Pinpoint the cell where the given text exists, returning its (X, Y) midpoint coordinate. 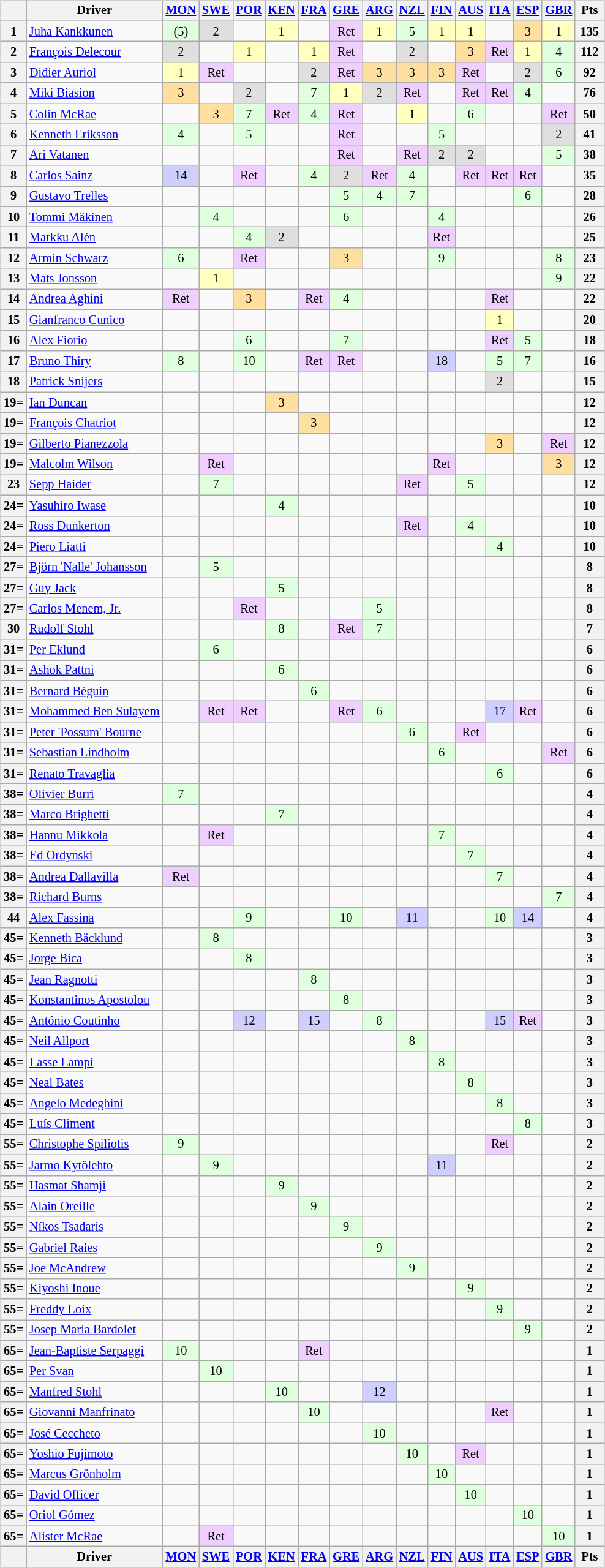
Oriol Gómez (94, 1516)
Jarmo Kytölehto (94, 1165)
Jean Ragnotti (94, 979)
13 (13, 279)
Rudolf Stohl (94, 629)
Sepp Haider (94, 485)
Carlos Menem, Jr. (94, 609)
Olivier Burri (94, 794)
Richard Burns (94, 897)
Joe McAndrew (94, 1268)
135 (589, 31)
Gilberto Pianezzola (94, 443)
Konstantinos Apostolou (94, 1000)
Colin McRae (94, 114)
30 (13, 629)
Ian Duncan (94, 402)
António Coutinho (94, 1021)
Giovanni Manfrinato (94, 1412)
Yasuhiro Iwase (94, 505)
Patrick Snijers (94, 382)
26 (589, 217)
François Chatriot (94, 423)
Neal Bates (94, 1083)
Ross Dunkerton (94, 526)
Guy Jack (94, 588)
Josep María Bardolet (94, 1330)
Lasse Lampi (94, 1062)
35 (589, 176)
112 (589, 52)
Angelo Medeghini (94, 1103)
Bernard Béguin (94, 691)
Sebastian Lindholm (94, 753)
Alex Fiorio (94, 341)
Björn 'Nalle' Johansson (94, 567)
Renato Travaglia (94, 774)
José Ceccheto (94, 1433)
Marcus Grönholm (94, 1474)
Juha Kankkunen (94, 31)
Tommi Mäkinen (94, 217)
Hasmat Shamji (94, 1186)
Andrea Dallavilla (94, 876)
(5) (181, 31)
Alex Fassina (94, 918)
Luís Climent (94, 1124)
25 (589, 238)
Níkos Tsadaris (94, 1227)
Bruno Thiry (94, 361)
Gustavo Trelles (94, 197)
Per Svan (94, 1371)
92 (589, 73)
Alister McRae (94, 1536)
David Officer (94, 1495)
Mats Jonsson (94, 279)
Jorge Bica (94, 959)
Jean-Baptiste Serpaggi (94, 1351)
Manfred Stohl (94, 1392)
Per Eklund (94, 650)
Ashok Pattni (94, 671)
Alain Oreille (94, 1207)
Freddy Loix (94, 1310)
Gabriel Raies (94, 1248)
Peter 'Possum' Bourne (94, 733)
76 (589, 93)
38 (589, 155)
Malcolm Wilson (94, 464)
Gianfranco Cunico (94, 320)
20 (589, 320)
Piero Liatti (94, 547)
28 (589, 197)
Christophe Spiliotis (94, 1145)
50 (589, 114)
Yoshio Fujimoto (94, 1454)
Andrea Aghini (94, 300)
Neil Allport (94, 1041)
41 (589, 135)
François Delecour (94, 52)
Carlos Sainz (94, 176)
Mohammed Ben Sulayem (94, 712)
Ari Vatanen (94, 155)
Armin Schwarz (94, 258)
Ed Ordynski (94, 856)
Didier Auriol (94, 73)
Hannu Mikkola (94, 835)
44 (13, 918)
Kiyoshi Inoue (94, 1289)
Kenneth Eriksson (94, 135)
Miki Biasion (94, 93)
Markku Alén (94, 238)
Marco Brighetti (94, 815)
Kenneth Bäcklund (94, 938)
